Provide the (X, Y) coordinate of the cell's center where the given text is located.  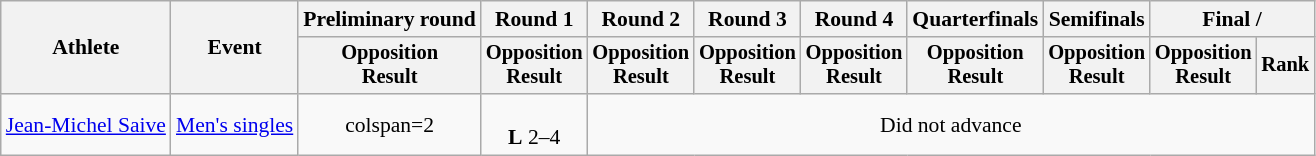
Athlete (86, 48)
Round 4 (854, 19)
Round 3 (748, 19)
Quarterfinals (975, 19)
Preliminary round (390, 19)
Jean-Michel Saive (86, 124)
Final / (1232, 19)
Did not advance (952, 124)
Event (234, 48)
Rank (1286, 66)
Round 1 (534, 19)
Round 2 (642, 19)
Semifinals (1096, 19)
Men's singles (234, 124)
colspan=2 (390, 124)
L 2–4 (534, 124)
